For the text-containing cell, return its midpoint in [X, Y] coordinate format. 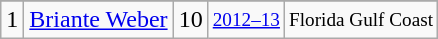
Florida Gulf Coast [362, 20]
Briante Weber [98, 20]
1 [12, 20]
2012–13 [246, 20]
10 [190, 20]
